For the text-containing cell, return its midpoint in (X, Y) coordinate format. 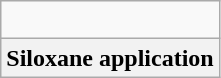
Siloxane application (110, 58)
